Detect which cell encompasses the target text, then output its [X, Y] center coordinate. 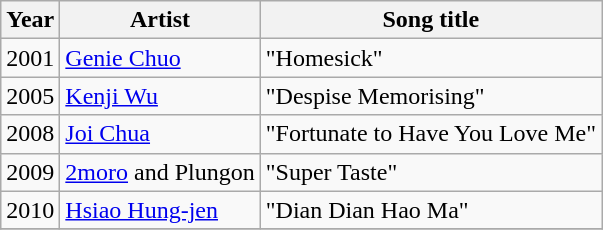
Hsiao Hung-jen [160, 210]
Artist [160, 20]
2005 [30, 96]
Song title [430, 20]
2010 [30, 210]
Genie Chuo [160, 58]
Kenji Wu [160, 96]
"Dian Dian Hao Ma" [430, 210]
"Homesick" [430, 58]
2008 [30, 134]
2001 [30, 58]
"Despise Memorising" [430, 96]
"Fortunate to Have You Love Me" [430, 134]
Joi Chua [160, 134]
"Super Taste" [430, 172]
Year [30, 20]
2009 [30, 172]
2moro and Plungon [160, 172]
